Locate the cell with the specified text and output its (x, y) center coordinate. 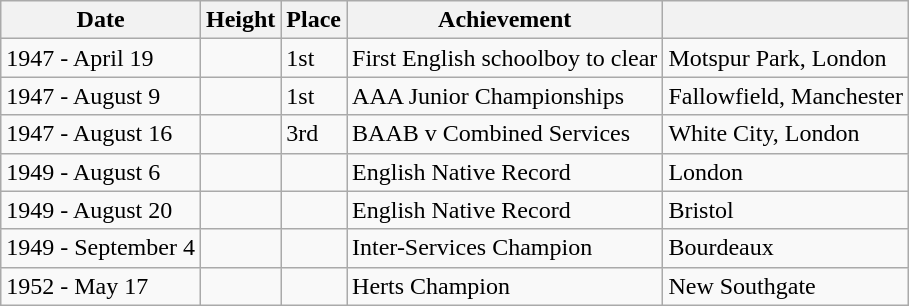
Bourdeaux (786, 248)
Inter-Services Champion (505, 248)
Height (240, 20)
New Southgate (786, 286)
1949 - August 6 (101, 172)
BAAB v Combined Services (505, 134)
3rd (314, 134)
AAA Junior Championships (505, 96)
Date (101, 20)
First English schoolboy to clear (505, 58)
1947 - April 19 (101, 58)
London (786, 172)
Motspur Park, London (786, 58)
1947 - August 16 (101, 134)
1949 - September 4 (101, 248)
Herts Champion (505, 286)
Bristol (786, 210)
1947 - August 9 (101, 96)
Place (314, 20)
1949 - August 20 (101, 210)
Fallowfield, Manchester (786, 96)
Achievement (505, 20)
White City, London (786, 134)
1952 - May 17 (101, 286)
